From the cell containing the given text, extract its center point as (X, Y) coordinate. 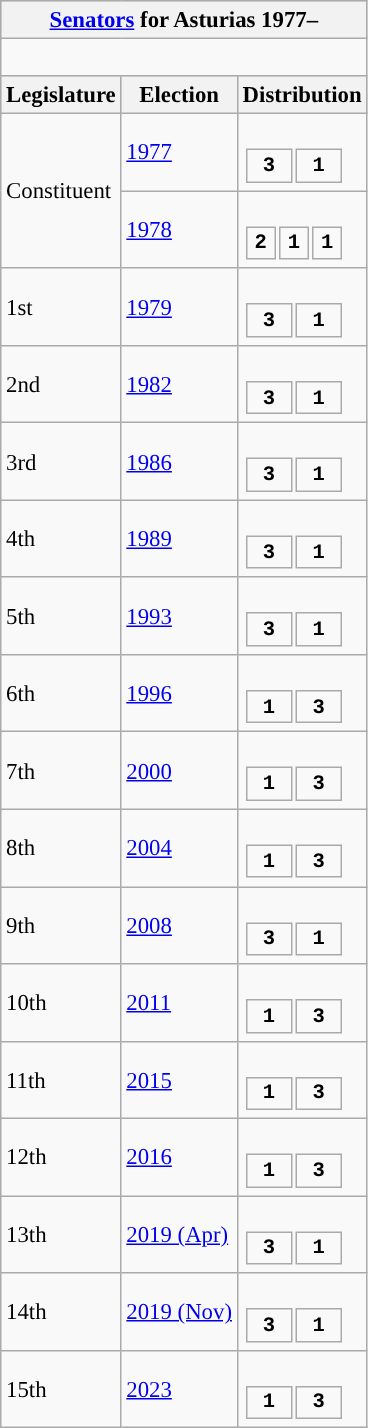
Election (179, 95)
6th (61, 694)
2019 (Nov) (179, 1312)
1977 (179, 152)
11th (61, 1080)
2015 (179, 1080)
2019 (Apr) (179, 1234)
1979 (179, 306)
4th (61, 538)
Legislature (61, 95)
Distribution (302, 95)
8th (61, 848)
1993 (179, 616)
Constituent (61, 192)
Senators for Asturias 1977– (184, 20)
2004 (179, 848)
12th (61, 1158)
15th (61, 1388)
2008 (179, 926)
9th (61, 926)
5th (61, 616)
10th (61, 1002)
2011 (179, 1002)
1st (61, 306)
1978 (179, 230)
2 (261, 243)
14th (61, 1312)
3rd (61, 462)
13th (61, 1234)
7th (61, 770)
1986 (179, 462)
2023 (179, 1388)
1989 (179, 538)
2000 (179, 770)
1996 (179, 694)
2016 (179, 1158)
2nd (61, 384)
2 1 1 (302, 230)
1982 (179, 384)
